Provide the (X, Y) coordinate of the cell's center where the given text is located.  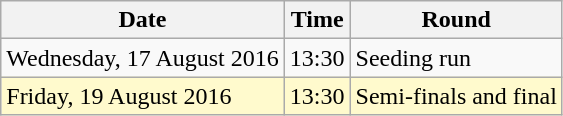
Friday, 19 August 2016 (143, 96)
Date (143, 20)
Seeding run (456, 58)
Round (456, 20)
Time (317, 20)
Wednesday, 17 August 2016 (143, 58)
Semi-finals and final (456, 96)
